Scan for the cell matching the given text and deliver its (X, Y) coordinate at center. 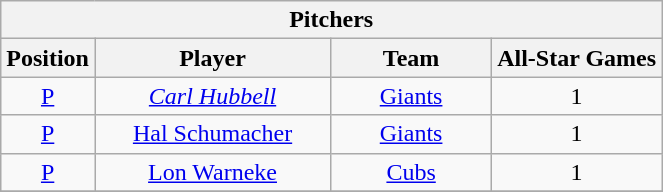
Team (412, 58)
Position (48, 58)
Lon Warneke (212, 172)
Hal Schumacher (212, 134)
Cubs (412, 172)
Pitchers (332, 20)
Player (212, 58)
All-Star Games (577, 58)
Carl Hubbell (212, 96)
